Pinpoint the cell where the given text exists, returning its (x, y) midpoint coordinate. 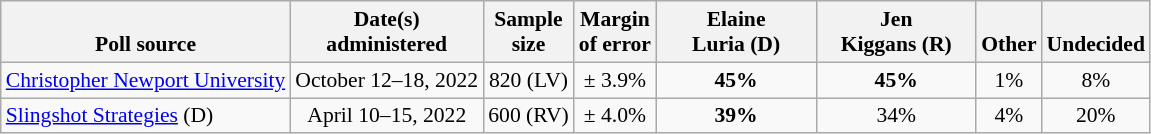
8% (1096, 80)
Other (1008, 32)
39% (736, 116)
Slingshot Strategies (D) (146, 116)
Date(s)administered (386, 32)
1% (1008, 80)
Marginof error (615, 32)
ElaineLuria (D) (736, 32)
Samplesize (528, 32)
April 10–15, 2022 (386, 116)
820 (LV) (528, 80)
JenKiggans (R) (896, 32)
± 3.9% (615, 80)
October 12–18, 2022 (386, 80)
34% (896, 116)
Undecided (1096, 32)
Poll source (146, 32)
20% (1096, 116)
4% (1008, 116)
Christopher Newport University (146, 80)
600 (RV) (528, 116)
± 4.0% (615, 116)
